Determine the [x, y] coordinate at the center of the cell enclosing the given text.  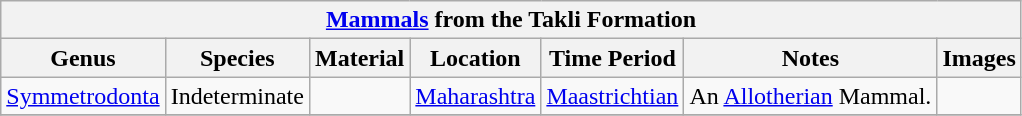
Material [359, 58]
Time Period [612, 58]
Symmetrodonta [83, 96]
Images [979, 58]
Location [476, 58]
Indeterminate [237, 96]
Species [237, 58]
Genus [83, 58]
Notes [810, 58]
Maastrichtian [612, 96]
Mammals from the Takli Formation [512, 20]
Maharashtra [476, 96]
An Allotherian Mammal. [810, 96]
